Extract the (X, Y) coordinate from the center of the cell holding the provided text.  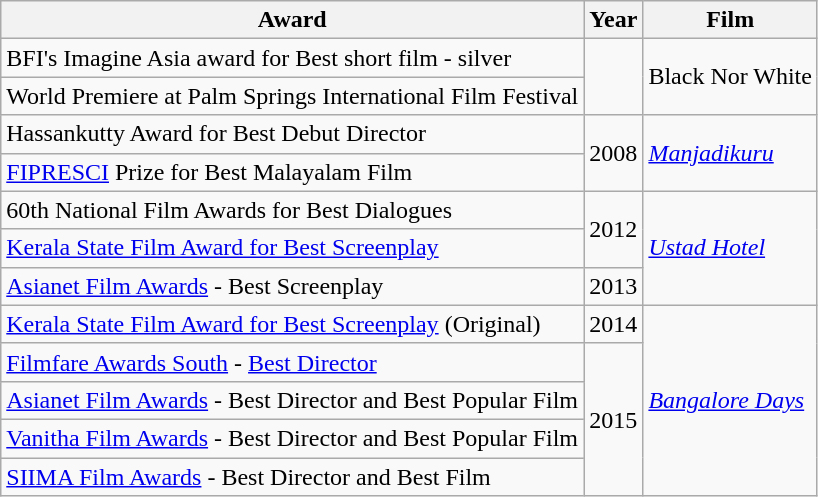
BFI's Imagine Asia award for Best short film - silver (292, 58)
Year (614, 20)
60th National Film Awards for Best Dialogues (292, 210)
2015 (614, 419)
SIIMA Film Awards - Best Director and Best Film (292, 477)
Vanitha Film Awards - Best Director and Best Popular Film (292, 438)
Kerala State Film Award for Best Screenplay (292, 248)
FIPRESCI Prize for Best Malayalam Film (292, 172)
Manjadikuru (730, 153)
2008 (614, 153)
Filmfare Awards South - Best Director (292, 362)
Ustad Hotel (730, 248)
Award (292, 20)
Film (730, 20)
2014 (614, 324)
2012 (614, 229)
Hassankutty Award for Best Debut Director (292, 134)
Black Nor White (730, 77)
Bangalore Days (730, 400)
Asianet Film Awards - Best Screenplay (292, 286)
Asianet Film Awards - Best Director and Best Popular Film (292, 400)
Kerala State Film Award for Best Screenplay (Original) (292, 324)
2013 (614, 286)
World Premiere at Palm Springs International Film Festival (292, 96)
